Locate the cell with the specified text and output its (x, y) center coordinate. 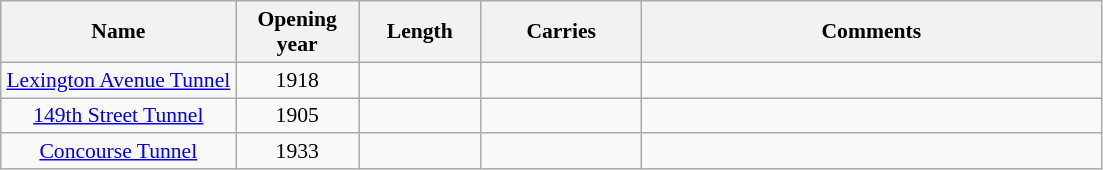
Comments (871, 32)
Lexington Avenue Tunnel (118, 80)
1933 (298, 152)
Name (118, 32)
149th Street Tunnel (118, 116)
Carries (561, 32)
1905 (298, 116)
Length (420, 32)
1918 (298, 80)
Opening year (298, 32)
Concourse Tunnel (118, 152)
